Find where the given text appears and provide that cell's center as [x, y] coordinate. 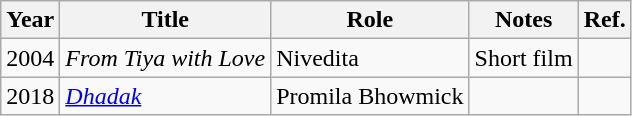
2018 [30, 96]
From Tiya with Love [166, 58]
Role [370, 20]
2004 [30, 58]
Notes [524, 20]
Nivedita [370, 58]
Ref. [604, 20]
Year [30, 20]
Short film [524, 58]
Promila Bhowmick [370, 96]
Dhadak [166, 96]
Title [166, 20]
